Return [X, Y] of the center of cell containing provided text 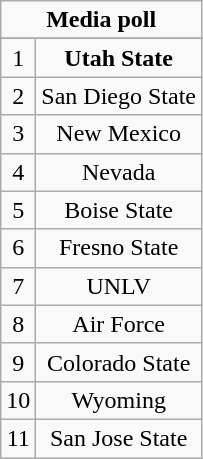
Utah State [119, 58]
11 [18, 438]
4 [18, 172]
5 [18, 210]
1 [18, 58]
2 [18, 96]
Boise State [119, 210]
9 [18, 362]
3 [18, 134]
Nevada [119, 172]
10 [18, 400]
New Mexico [119, 134]
7 [18, 286]
UNLV [119, 286]
Air Force [119, 324]
Media poll [102, 20]
Fresno State [119, 248]
8 [18, 324]
6 [18, 248]
San Diego State [119, 96]
Colorado State [119, 362]
San Jose State [119, 438]
Wyoming [119, 400]
